Detect which cell encompasses the target text, then output its (x, y) center coordinate. 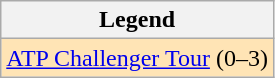
Legend (138, 20)
ATP Challenger Tour (0–3) (138, 58)
